Locate the cell with the specified text and output its (X, Y) center coordinate. 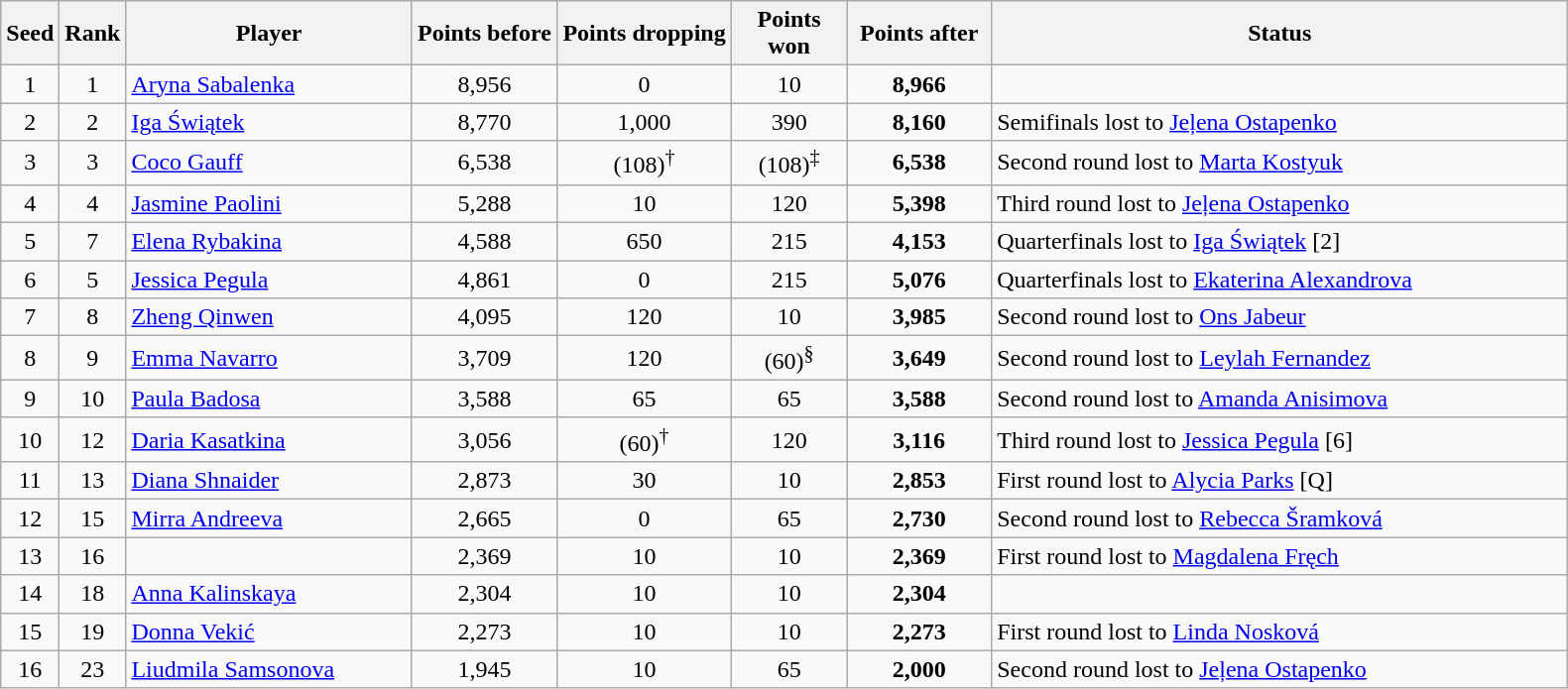
Daria Kasatkina (270, 440)
Seed (30, 34)
Second round lost to Amanda Anisimova (1279, 399)
18 (93, 594)
4,861 (484, 280)
Second round lost to Leylah Fernandez (1279, 359)
Points after (919, 34)
Player (270, 34)
Donna Vekić (270, 632)
Third round lost to Jessica Pegula [6] (1279, 440)
Rank (93, 34)
3,649 (919, 359)
Quarterfinals lost to Iga Świątek [2] (1279, 242)
4,095 (484, 317)
Zheng Qinwen (270, 317)
First round lost to Magdalena Fręch (1279, 556)
5,398 (919, 203)
First round lost to Linda Nosková (1279, 632)
Jasmine Paolini (270, 203)
8,770 (484, 122)
Points before (484, 34)
Second round lost to Jeļena Ostapenko (1279, 669)
11 (30, 481)
3,709 (484, 359)
650 (645, 242)
2,853 (919, 481)
Aryna Sabalenka (270, 84)
5,076 (919, 280)
Points won (789, 34)
23 (93, 669)
4,153 (919, 242)
Liudmila Samsonova (270, 669)
14 (30, 594)
(60)† (645, 440)
8,966 (919, 84)
1,000 (645, 122)
Status (1279, 34)
Points dropping (645, 34)
2,873 (484, 481)
Mirra Andreeva (270, 518)
6 (30, 280)
5,288 (484, 203)
2,730 (919, 518)
8,956 (484, 84)
19 (93, 632)
2,665 (484, 518)
Diana Shnaider (270, 481)
Jessica Pegula (270, 280)
Iga Świątek (270, 122)
Quarterfinals lost to Ekaterina Alexandrova (1279, 280)
3,985 (919, 317)
(108)† (645, 163)
Anna Kalinskaya (270, 594)
4,588 (484, 242)
30 (645, 481)
Elena Rybakina (270, 242)
First round lost to Alycia Parks [Q] (1279, 481)
Paula Badosa (270, 399)
Second round lost to Rebecca Šramková (1279, 518)
8,160 (919, 122)
Third round lost to Jeļena Ostapenko (1279, 203)
3,056 (484, 440)
Second round lost to Marta Kostyuk (1279, 163)
Coco Gauff (270, 163)
1,945 (484, 669)
390 (789, 122)
(108)‡ (789, 163)
Second round lost to Ons Jabeur (1279, 317)
Emma Navarro (270, 359)
3,116 (919, 440)
Semifinals lost to Jeļena Ostapenko (1279, 122)
(60)§ (789, 359)
2,000 (919, 669)
